Scan for the cell matching the given text and deliver its [X, Y] coordinate at center. 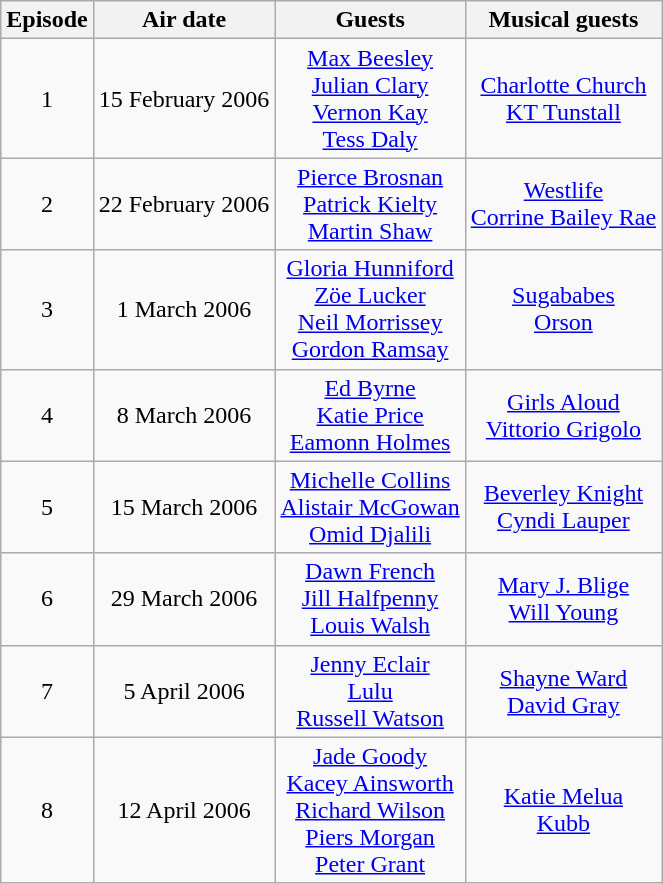
29 March 2006 [184, 599]
15 March 2006 [184, 507]
Jenny EclairLuluRussell Watson [370, 691]
5 [47, 507]
WestlifeCorrine Bailey Rae [563, 204]
Katie MeluaKubb [563, 810]
Beverley KnightCyndi Lauper [563, 507]
Air date [184, 20]
Dawn FrenchJill HalfpennyLouis Walsh [370, 599]
Gloria HunnifordZöe LuckerNeil MorrisseyGordon Ramsay [370, 310]
22 February 2006 [184, 204]
Musical guests [563, 20]
8 [47, 810]
Girls AloudVittorio Grigolo [563, 415]
Max BeesleyJulian ClaryVernon KayTess Daly [370, 98]
4 [47, 415]
3 [47, 310]
1 March 2006 [184, 310]
Mary J. BligeWill Young [563, 599]
6 [47, 599]
SugababesOrson [563, 310]
5 April 2006 [184, 691]
Pierce BrosnanPatrick KieltyMartin Shaw [370, 204]
1 [47, 98]
12 April 2006 [184, 810]
7 [47, 691]
Charlotte ChurchKT Tunstall [563, 98]
Guests [370, 20]
Shayne WardDavid Gray [563, 691]
8 March 2006 [184, 415]
Ed ByrneKatie PriceEamonn Holmes [370, 415]
2 [47, 204]
Jade GoodyKacey AinsworthRichard WilsonPiers MorganPeter Grant [370, 810]
15 February 2006 [184, 98]
Episode [47, 20]
Michelle CollinsAlistair McGowanOmid Djalili [370, 507]
